Identify which cell holds the provided text, then report its (x, y) central coordinate. 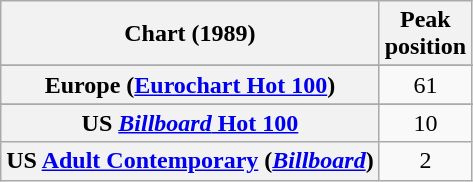
Europe (Eurochart Hot 100) (190, 85)
2 (425, 161)
Chart (1989) (190, 34)
10 (425, 123)
US Adult Contemporary (Billboard) (190, 161)
US Billboard Hot 100 (190, 123)
61 (425, 85)
Peakposition (425, 34)
